From the cell containing the given text, extract its center point as [X, Y] coordinate. 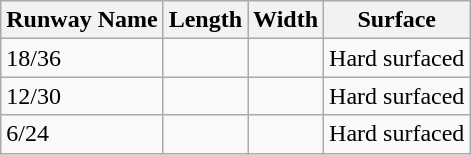
Runway Name [82, 20]
Length [205, 20]
18/36 [82, 58]
12/30 [82, 96]
Width [286, 20]
Surface [397, 20]
6/24 [82, 134]
